Search for the cell housing the specified text and yield its [x, y] center coordinate. 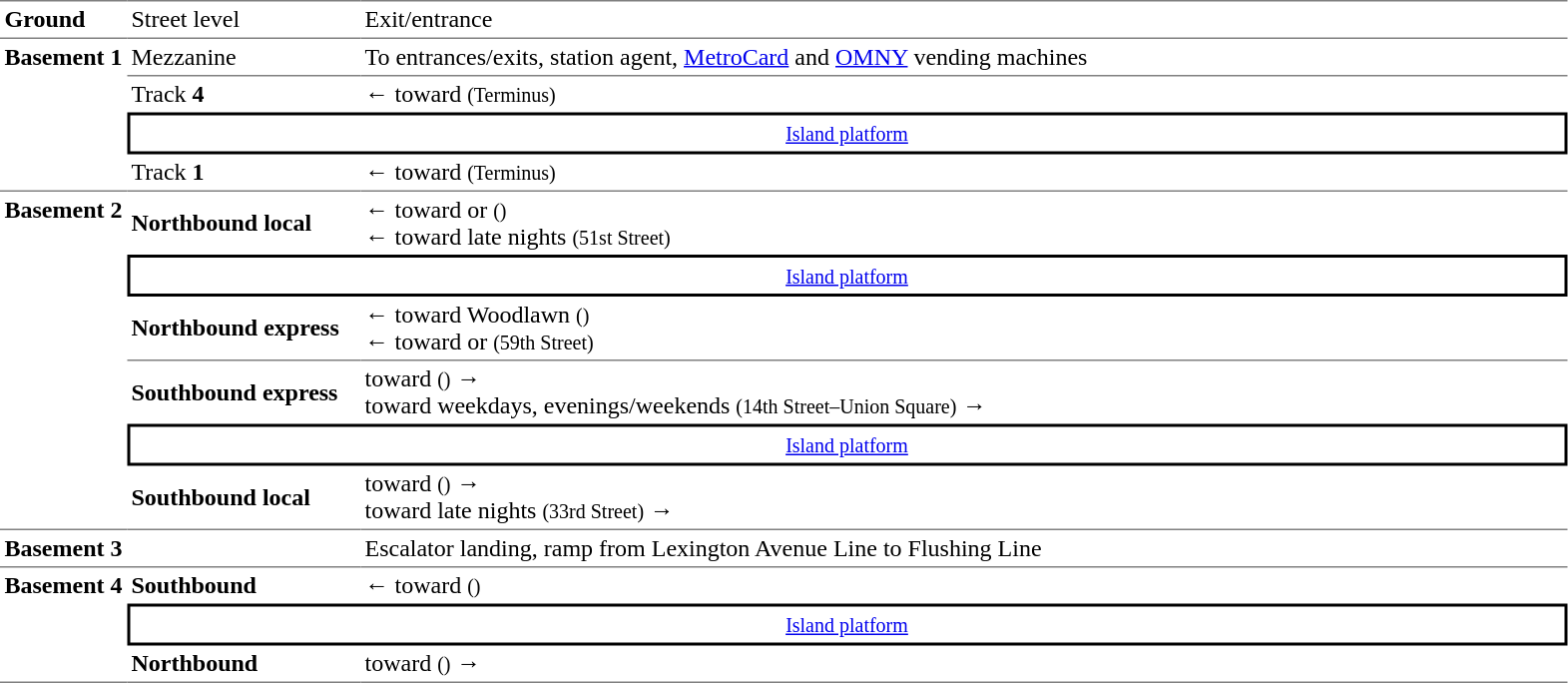
Southbound [244, 585]
toward () → toward weekdays, evenings/weekends (14th Street–Union Square) → [964, 393]
Mezzanine [244, 58]
Exit/entrance [964, 19]
← toward Woodlawn ()← toward or (59th Street) [964, 329]
Basement 1 [64, 114]
Northbound express [244, 329]
← toward () [964, 585]
toward () → toward late nights (33rd Street) → [964, 497]
Ground [64, 19]
Southbound local [244, 497]
Southbound express [244, 393]
Basement 3 [180, 549]
Street level [244, 19]
Basement 4 [64, 625]
Escalator landing, ramp from Lexington Avenue Line to Flushing Line [964, 549]
toward () → [964, 664]
Basement 2 [64, 359]
Track 1 [244, 172]
To entrances/exits, station agent, MetroCard and OMNY vending machines [964, 58]
Northbound [244, 664]
← toward or ()← toward late nights (51st Street) [964, 222]
Northbound local [244, 222]
Track 4 [244, 94]
